Provide the [X, Y] coordinate of the cell's center where the given text is located.  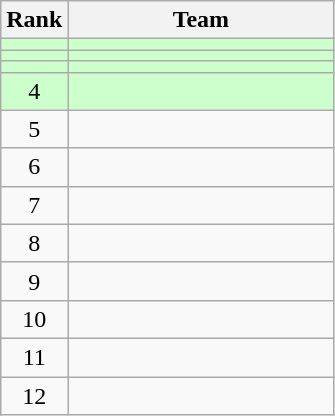
12 [34, 395]
Team [201, 20]
5 [34, 129]
4 [34, 91]
6 [34, 167]
8 [34, 243]
9 [34, 281]
10 [34, 319]
7 [34, 205]
11 [34, 357]
Rank [34, 20]
